Find where the given text appears and provide that cell's center as [x, y] coordinate. 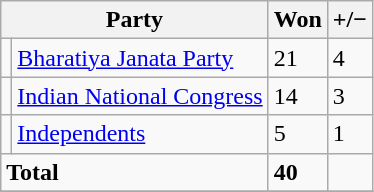
Party [134, 20]
+/− [350, 20]
4 [350, 58]
21 [298, 58]
14 [298, 96]
Indian National Congress [140, 96]
Total [134, 172]
5 [298, 134]
3 [350, 96]
Bharatiya Janata Party [140, 58]
Won [298, 20]
Independents [140, 134]
1 [350, 134]
40 [298, 172]
